For the text-containing cell, return its midpoint in [x, y] coordinate format. 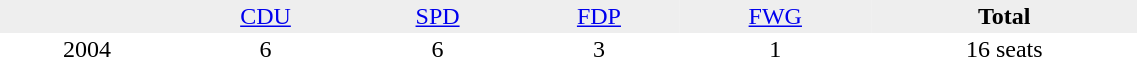
FDP [598, 16]
FWG [776, 16]
SPD [438, 16]
CDU [266, 16]
